Pinpoint the cell where the given text exists, returning its (x, y) midpoint coordinate. 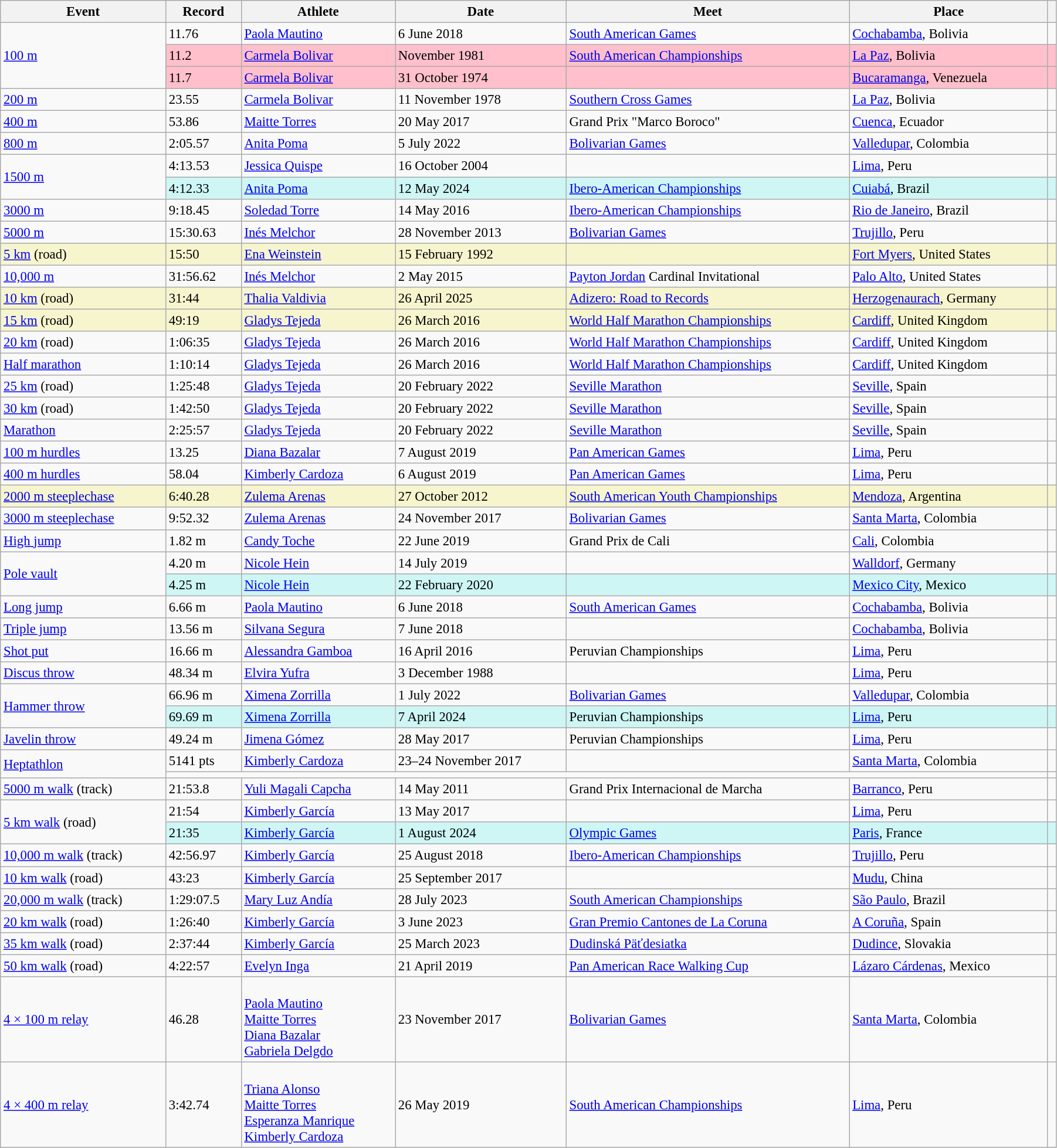
22 February 2020 (481, 585)
Herzogenaurach, Germany (948, 298)
31 October 1974 (481, 78)
Jessica Quispe (318, 166)
16 October 2004 (481, 166)
22 June 2019 (481, 541)
58.04 (203, 474)
11.76 (203, 34)
Evelyn Inga (318, 966)
1 July 2022 (481, 695)
50 km walk (road) (83, 966)
Alessandra Gamboa (318, 651)
South American Youth Championships (707, 497)
10,000 m (83, 276)
15:30.63 (203, 232)
Southern Cross Games (707, 100)
3000 m steeplechase (83, 519)
Mendoza, Argentina (948, 497)
Shot put (83, 651)
21:35 (203, 833)
Adizero: Road to Records (707, 298)
4:12.33 (203, 188)
100 m (83, 56)
Candy Toche (318, 541)
5000 m (83, 232)
24 November 2017 (481, 519)
100 m hurdles (83, 453)
25 March 2023 (481, 943)
Triple jump (83, 629)
16 April 2016 (481, 651)
11.7 (203, 78)
Pole vault (83, 573)
Silvana Segura (318, 629)
15 km (road) (83, 320)
46.28 (203, 1020)
48.34 m (203, 673)
4.20 m (203, 563)
1 August 2024 (481, 833)
Ena Weinstein (318, 254)
4:22:57 (203, 966)
66.96 m (203, 695)
800 m (83, 144)
14 May 2016 (481, 210)
14 May 2011 (481, 789)
Grand Prix "Marco Boroco" (707, 122)
A Coruña, Spain (948, 922)
1:10:14 (203, 364)
1:26:40 (203, 922)
31:44 (203, 298)
25 September 2017 (481, 878)
Heptathlon (83, 764)
2 May 2015 (481, 276)
13.56 m (203, 629)
6 August 2019 (481, 474)
Yuli Magali Capcha (318, 789)
13.25 (203, 453)
Half marathon (83, 364)
Rio de Janeiro, Brazil (948, 210)
400 m hurdles (83, 474)
2:05.57 (203, 144)
21:53.8 (203, 789)
Cuiabá, Brazil (948, 188)
1:06:35 (203, 342)
Mudu, China (948, 878)
21 April 2019 (481, 966)
Place (948, 12)
31:56.62 (203, 276)
Long jump (83, 607)
20 km walk (road) (83, 922)
Payton Jordan Cardinal Invitational (707, 276)
12 May 2024 (481, 188)
3000 m (83, 210)
4 × 400 m relay (83, 1105)
Hammer throw (83, 706)
1:29:07.5 (203, 899)
21:54 (203, 811)
1:42:50 (203, 409)
9:52.32 (203, 519)
11 November 1978 (481, 100)
28 July 2023 (481, 899)
Cuenca, Ecuador (948, 122)
Dudinská Päťdesiatka (707, 943)
20,000 m walk (track) (83, 899)
27 October 2012 (481, 497)
Soledad Torre (318, 210)
10 km (road) (83, 298)
Bucaramanga, Venezuela (948, 78)
High jump (83, 541)
20 km (road) (83, 342)
3 June 2023 (481, 922)
Diana Bazalar (318, 453)
9:18.45 (203, 210)
28 November 2013 (481, 232)
Javelin throw (83, 739)
4 × 100 m relay (83, 1020)
5 km (road) (83, 254)
November 1981 (481, 56)
Olympic Games (707, 833)
200 m (83, 100)
15:50 (203, 254)
7 August 2019 (481, 453)
53.86 (203, 122)
Athlete (318, 12)
35 km walk (road) (83, 943)
Cali, Colombia (948, 541)
Maitte Torres (318, 122)
1.82 m (203, 541)
5141 pts (203, 761)
Mexico City, Mexico (948, 585)
23 November 2017 (481, 1020)
Thalia Valdivia (318, 298)
Record (203, 12)
Fort Myers, United States (948, 254)
7 April 2024 (481, 717)
1500 m (83, 177)
16.66 m (203, 651)
23–24 November 2017 (481, 761)
26 May 2019 (481, 1105)
25 km (road) (83, 386)
Barranco, Peru (948, 789)
43:23 (203, 878)
Triana AlonsoMaitte TorresEsperanza ManriqueKimberly Cardoza (318, 1105)
2:37:44 (203, 943)
49.24 m (203, 739)
25 August 2018 (481, 855)
Pan American Race Walking Cup (707, 966)
4.25 m (203, 585)
10,000 m walk (track) (83, 855)
Discus throw (83, 673)
5 km walk (road) (83, 822)
11.2 (203, 56)
400 m (83, 122)
2000 m steeplechase (83, 497)
Meet (707, 12)
Palo Alto, United States (948, 276)
Paola MautinoMaitte TorresDiana BazalarGabriela Delgdo (318, 1020)
3 December 1988 (481, 673)
7 June 2018 (481, 629)
30 km (road) (83, 409)
Gran Premio Cantones de La Coruna (707, 922)
20 May 2017 (481, 122)
Marathon (83, 430)
Elvira Yufra (318, 673)
Jimena Gómez (318, 739)
28 May 2017 (481, 739)
23.55 (203, 100)
Walldorf, Germany (948, 563)
5 July 2022 (481, 144)
69.69 m (203, 717)
42:56.97 (203, 855)
4:13.53 (203, 166)
Grand Prix Internacional de Marcha (707, 789)
Paris, France (948, 833)
2:25:57 (203, 430)
15 February 1992 (481, 254)
5000 m walk (track) (83, 789)
Mary Luz Andía (318, 899)
6:40.28 (203, 497)
Dudince, Slovakia (948, 943)
Event (83, 12)
6.66 m (203, 607)
14 July 2019 (481, 563)
26 April 2025 (481, 298)
10 km walk (road) (83, 878)
Date (481, 12)
1:25:48 (203, 386)
São Paulo, Brazil (948, 899)
Lázaro Cárdenas, Mexico (948, 966)
Grand Prix de Cali (707, 541)
49:19 (203, 320)
13 May 2017 (481, 811)
3:42.74 (203, 1105)
